Determine the (x, y) coordinate at the center of the cell enclosing the given text.  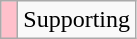
Supporting (77, 20)
